Search for the cell housing the specified text and yield its (x, y) center coordinate. 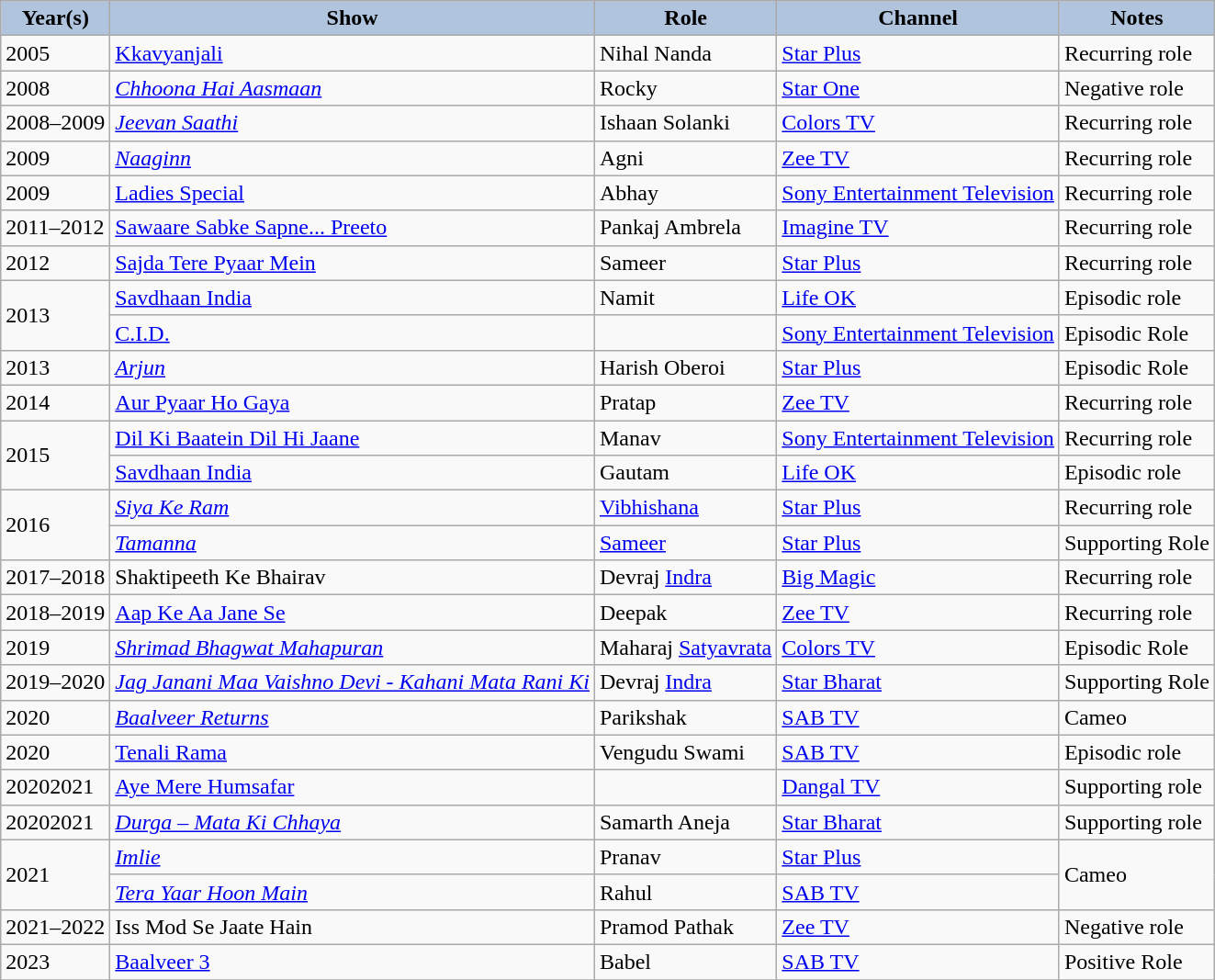
Sajda Tere Pyaar Mein (353, 263)
Dil Ki Baatein Dil Hi Jaane (353, 438)
Nihal Nanda (685, 53)
Role (685, 18)
Star One (918, 88)
2008–2009 (55, 123)
Maharaj Satyavrata (685, 648)
Pankaj Ambrela (685, 228)
Aur Pyaar Ho Gaya (353, 402)
Tenali Rama (353, 752)
C.I.D. (353, 332)
Notes (1137, 18)
Vibhishana (685, 508)
Durga – Mata Ki Chhaya (353, 822)
Abhay (685, 193)
Shaktipeeth Ke Bhairav (353, 578)
Rahul (685, 892)
2017–2018 (55, 578)
Jag Janani Maa Vaishno Devi - Kahani Mata Rani Ki (353, 682)
Namit (685, 298)
Iss Mod Se Jaate Hain (353, 927)
2012 (55, 263)
Deepak (685, 613)
Imagine TV (918, 228)
Harish Oberoi (685, 367)
Ishaan Solanki (685, 123)
2023 (55, 962)
2011–2012 (55, 228)
2014 (55, 402)
Pranav (685, 857)
Ladies Special (353, 193)
Rocky (685, 88)
Samarth Aneja (685, 822)
Naaginn (353, 158)
Tera Yaar Hoon Main (353, 892)
Channel (918, 18)
Aap Ke Aa Jane Se (353, 613)
Gautam (685, 473)
2008 (55, 88)
Shrimad Bhagwat Mahapuran (353, 648)
2005 (55, 53)
Dangal TV (918, 787)
2018–2019 (55, 613)
Positive Role (1137, 962)
Imlie (353, 857)
Manav (685, 438)
2021–2022 (55, 927)
Babel (685, 962)
Year(s) (55, 18)
Jeevan Saathi (353, 123)
2019–2020 (55, 682)
Agni (685, 158)
2016 (55, 525)
Kkavyanjali (353, 53)
Pratap (685, 402)
Siya Ke Ram (353, 508)
Parikshak (685, 717)
Vengudu Swami (685, 752)
2021 (55, 874)
Baalveer 3 (353, 962)
Arjun (353, 367)
Aye Mere Humsafar (353, 787)
2015 (55, 456)
Tamanna (353, 543)
Baalveer Returns (353, 717)
Sawaare Sabke Sapne... Preeto (353, 228)
Show (353, 18)
Pramod Pathak (685, 927)
Chhoona Hai Aasmaan (353, 88)
2019 (55, 648)
Big Magic (918, 578)
